Provide the [x, y] coordinate of the cell's center where the given text is located.  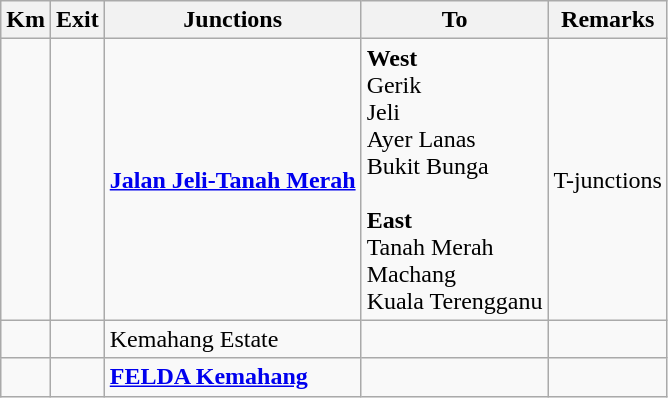
FELDA Kemahang [232, 377]
West Gerik Jeli Ayer Lanas Bukit BungaEast Tanah Merah Machang Kuala Terengganu [454, 180]
Exit [77, 20]
Remarks [608, 20]
Junctions [232, 20]
T-junctions [608, 180]
Km [26, 20]
Kemahang Estate [232, 339]
To [454, 20]
Jalan Jeli-Tanah Merah [232, 180]
